Pinpoint the cell where the given text exists, returning its [X, Y] midpoint coordinate. 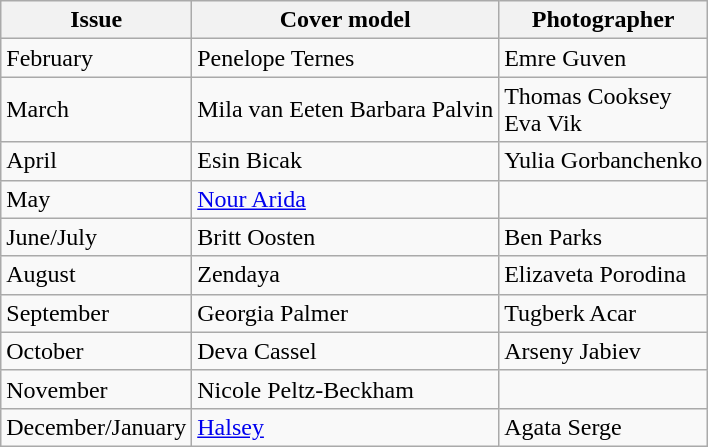
September [96, 313]
August [96, 275]
May [96, 199]
Penelope Ternes [346, 58]
Halsey [346, 427]
Arseny Jabiev [604, 351]
Issue [96, 20]
June/July [96, 237]
April [96, 161]
February [96, 58]
December/January [96, 427]
Emre Guven [604, 58]
October [96, 351]
Georgia Palmer [346, 313]
November [96, 389]
Agata Serge [604, 427]
Mila van Eeten Barbara Palvin [346, 110]
Ben Parks [604, 237]
Deva Cassel [346, 351]
Thomas CookseyEva Vik [604, 110]
Esin Bicak [346, 161]
Cover model [346, 20]
Britt Oosten [346, 237]
Tugberk Acar [604, 313]
Nicole Peltz-Beckham [346, 389]
Elizaveta Porodina [604, 275]
March [96, 110]
Photographer [604, 20]
Nour Arida [346, 199]
Zendaya [346, 275]
Yulia Gorbanchenko [604, 161]
